Pinpoint the cell where the given text exists, returning its [x, y] midpoint coordinate. 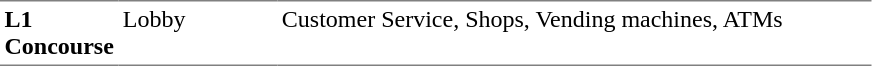
L1Concourse [59, 33]
Customer Service, Shops, Vending machines, ATMs [574, 33]
Lobby [198, 33]
